Pinpoint the cell where the given text exists, returning its (x, y) midpoint coordinate. 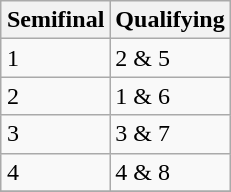
Semifinal (55, 20)
1 & 6 (170, 96)
4 & 8 (170, 172)
2 & 5 (170, 58)
Qualifying (170, 20)
3 & 7 (170, 134)
4 (55, 172)
1 (55, 58)
2 (55, 96)
3 (55, 134)
